For the text-containing cell, return its midpoint in (x, y) coordinate format. 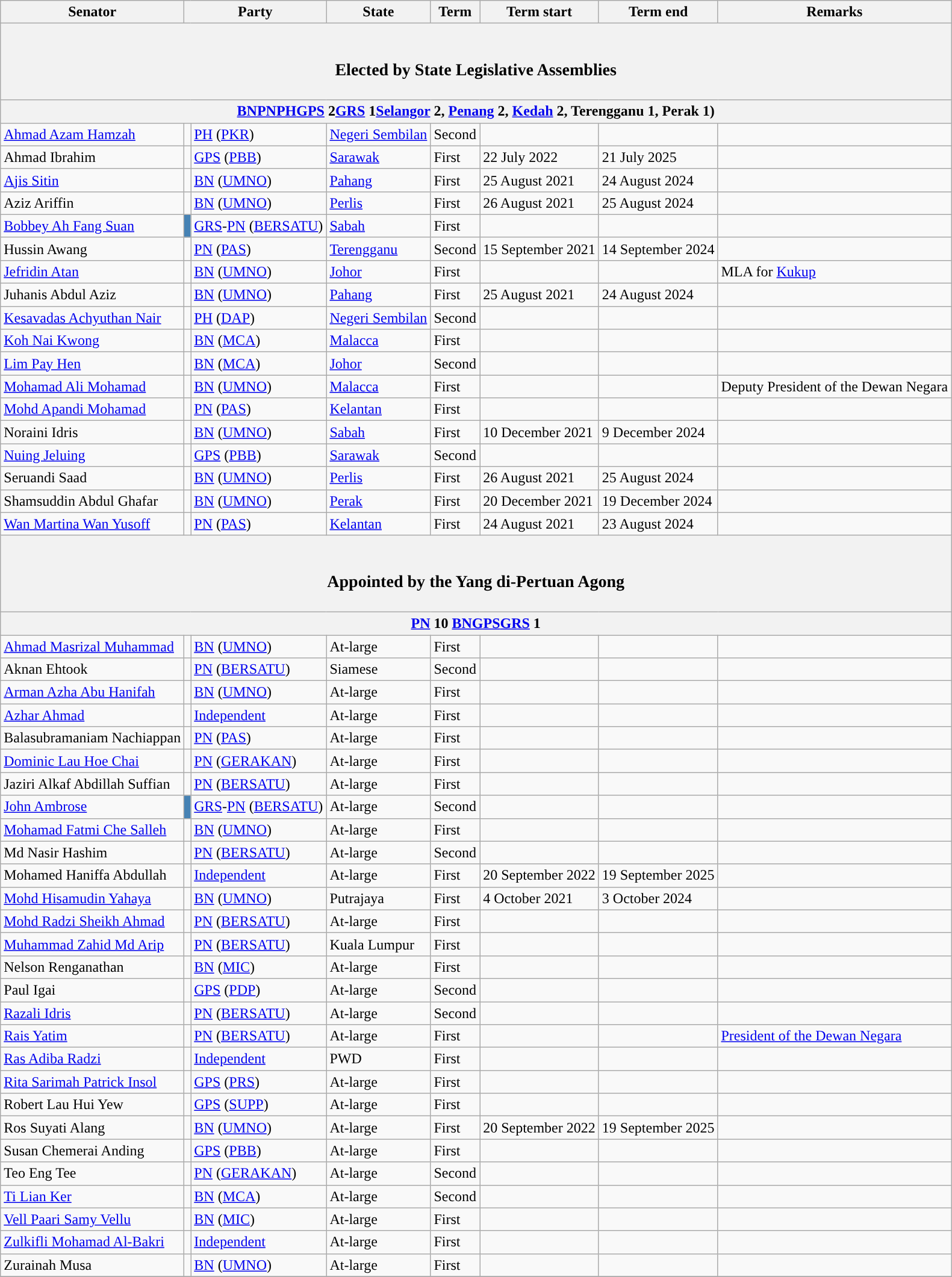
GPS (SUPP) (259, 1105)
24 August 2021 (540, 524)
19 December 2024 (658, 501)
Ahmad Masrizal Muhammad (93, 646)
9 December 2024 (658, 432)
Balasubramaniam Nachiappan (93, 738)
Party (255, 12)
Mohamad Ali Mohamad (93, 387)
Azhar Ahmad (93, 715)
10 December 2021 (540, 432)
Appointed by the Yang di-Pertuan Agong (476, 573)
Term (455, 12)
Md Nasir Hashim (93, 853)
Ahmad Azam Hamzah (93, 134)
Putrajaya (378, 898)
Juhanis Abdul Aziz (93, 295)
Remarks (835, 12)
Mohd Hisamudin Yahaya (93, 898)
22 July 2022 (540, 157)
4 October 2021 (540, 898)
GPS (PDP) (259, 990)
Kuala Lumpur (378, 944)
Lim Pay Hen (93, 364)
Terengganu (378, 249)
Seruandi Saad (93, 478)
21 July 2025 (658, 157)
Ajis Sitin (93, 180)
Mohamad Fatmi Che Salleh (93, 830)
Ras Adiba Radzi (93, 1059)
Muhammad Zahid Md Arip (93, 944)
Senator (93, 12)
PH (PKR) (259, 134)
Siamese (378, 670)
PN 10 BNGPSGRS 1 (476, 623)
Noraini Idris (93, 432)
Arman Azha Abu Hanifah (93, 692)
Ahmad Ibrahim (93, 157)
Mohamed Haniffa Abdullah (93, 875)
Dominic Lau Hoe Chai (93, 761)
Shamsuddin Abdul Ghafar (93, 501)
Susan Chemerai Anding (93, 1151)
Aknan Ehtook (93, 670)
Rais Yatim (93, 1036)
Jaziri Alkaf Abdillah Suffian (93, 784)
BNPNPHGPS 2GRS 1Selangor 2, Penang 2, Kedah 2, Terengganu 1, Perak 1) (476, 111)
Robert Lau Hui Yew (93, 1105)
3 October 2024 (658, 898)
Wan Martina Wan Yusoff (93, 524)
Rita Sarimah Patrick Insol (93, 1082)
14 September 2024 (658, 249)
Perak (378, 501)
Mohd Apandi Mohamad (93, 409)
PH (DAP) (259, 318)
Zulkifli Mohamad Al-Bakri (93, 1242)
Vell Paari Samy Vellu (93, 1219)
20 December 2021 (540, 501)
Teo Eng Tee (93, 1173)
MLA for Kukup (835, 272)
15 September 2021 (540, 249)
Koh Nai Kwong (93, 341)
PWD (378, 1059)
Hussin Awang (93, 249)
Paul Igai (93, 990)
Aziz Ariffin (93, 203)
GPS (PRS) (259, 1082)
Razali Idris (93, 1013)
Bobbey Ah Fang Suan (93, 226)
Elected by State Legislative Assemblies (476, 61)
Kesavadas Achyuthan Nair (93, 318)
Ti Lian Ker (93, 1196)
Term end (658, 12)
23 August 2024 (658, 524)
Ros Suyati Alang (93, 1128)
Nuing Jeluing (93, 455)
Term start (540, 12)
Zurainah Musa (93, 1265)
Deputy President of the Dewan Negara (835, 387)
Jefridin Atan (93, 272)
John Ambrose (93, 807)
State (378, 12)
President of the Dewan Negara (835, 1036)
Mohd Radzi Sheikh Ahmad (93, 921)
Nelson Renganathan (93, 967)
